Provide the [X, Y] coordinate of the cell's center where the given text is located.  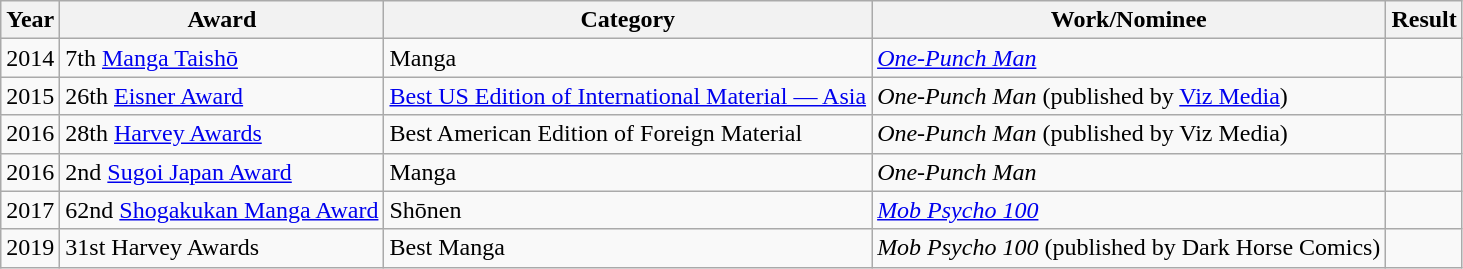
Result [1424, 20]
Best American Edition of Foreign Material [628, 134]
Category [628, 20]
Best US Edition of International Material — Asia [628, 96]
Award [222, 20]
Best Manga [628, 248]
2015 [30, 96]
Shōnen [628, 210]
Mob Psycho 100 (published by Dark Horse Comics) [1129, 248]
26th Eisner Award [222, 96]
2019 [30, 248]
2014 [30, 58]
Work/Nominee [1129, 20]
2017 [30, 210]
7th Manga Taishō [222, 58]
62nd Shogakukan Manga Award [222, 210]
28th Harvey Awards [222, 134]
Year [30, 20]
Mob Psycho 100 [1129, 210]
31st Harvey Awards [222, 248]
2nd Sugoi Japan Award [222, 172]
